Locate the cell with the specified text and output its [X, Y] center coordinate. 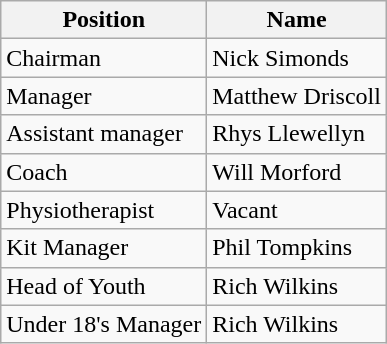
Physiotherapist [104, 210]
Kit Manager [104, 248]
Matthew Driscoll [297, 96]
Rhys Llewellyn [297, 134]
Under 18's Manager [104, 324]
Will Morford [297, 172]
Vacant [297, 210]
Head of Youth [104, 286]
Chairman [104, 58]
Phil Tompkins [297, 248]
Coach [104, 172]
Nick Simonds [297, 58]
Name [297, 20]
Manager [104, 96]
Assistant manager [104, 134]
Position [104, 20]
